Pinpoint the cell where the given text exists, returning its [X, Y] midpoint coordinate. 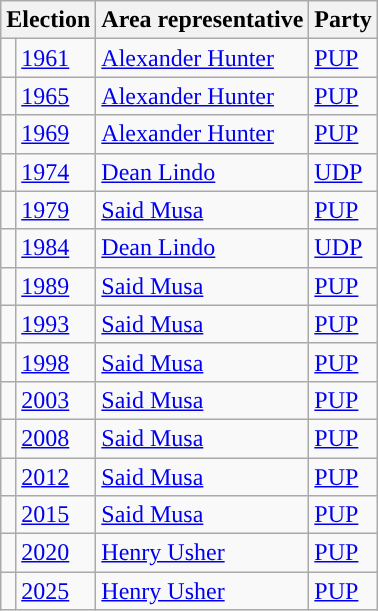
2012 [56, 477]
1993 [56, 324]
1989 [56, 286]
1979 [56, 210]
2025 [56, 591]
1961 [56, 58]
Election [48, 20]
1984 [56, 248]
1965 [56, 96]
1969 [56, 134]
2015 [56, 515]
2020 [56, 553]
1998 [56, 362]
1974 [56, 172]
Area representative [202, 20]
2003 [56, 400]
Party [343, 20]
2008 [56, 438]
